Find where the given text appears and provide that cell's center as [X, Y] coordinate. 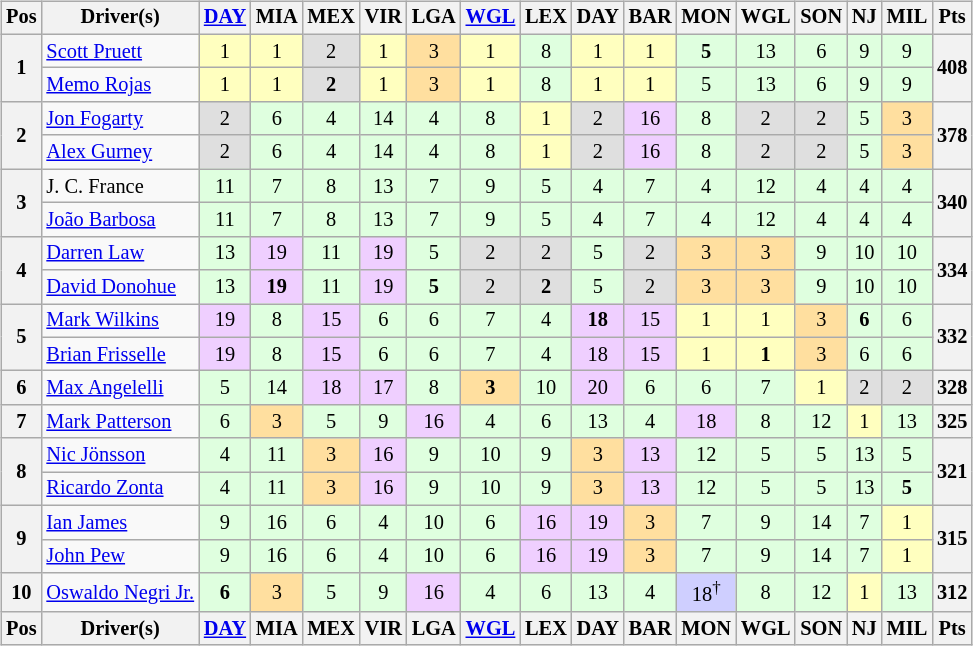
Darren Law [120, 253]
David Donohue [120, 287]
20 [598, 388]
312 [952, 592]
328 [952, 388]
408 [952, 68]
Brian Frisselle [120, 354]
340 [952, 202]
Oswaldo Negri Jr. [120, 592]
Memo Rojas [120, 85]
315 [952, 538]
321 [952, 472]
Ian James [120, 522]
J. C. France [120, 186]
John Pew [120, 556]
332 [952, 338]
Alex Gurney [120, 152]
18† [706, 592]
Ricardo Zonta [120, 489]
334 [952, 270]
Scott Pruett [120, 51]
João Barbosa [120, 220]
Mark Wilkins [120, 321]
325 [952, 422]
Max Angelelli [120, 388]
Jon Fogarty [120, 119]
Nic Jönsson [120, 455]
378 [952, 136]
Mark Patterson [120, 422]
17 [384, 388]
